Identify which cell holds the provided text, then report its [X, Y] central coordinate. 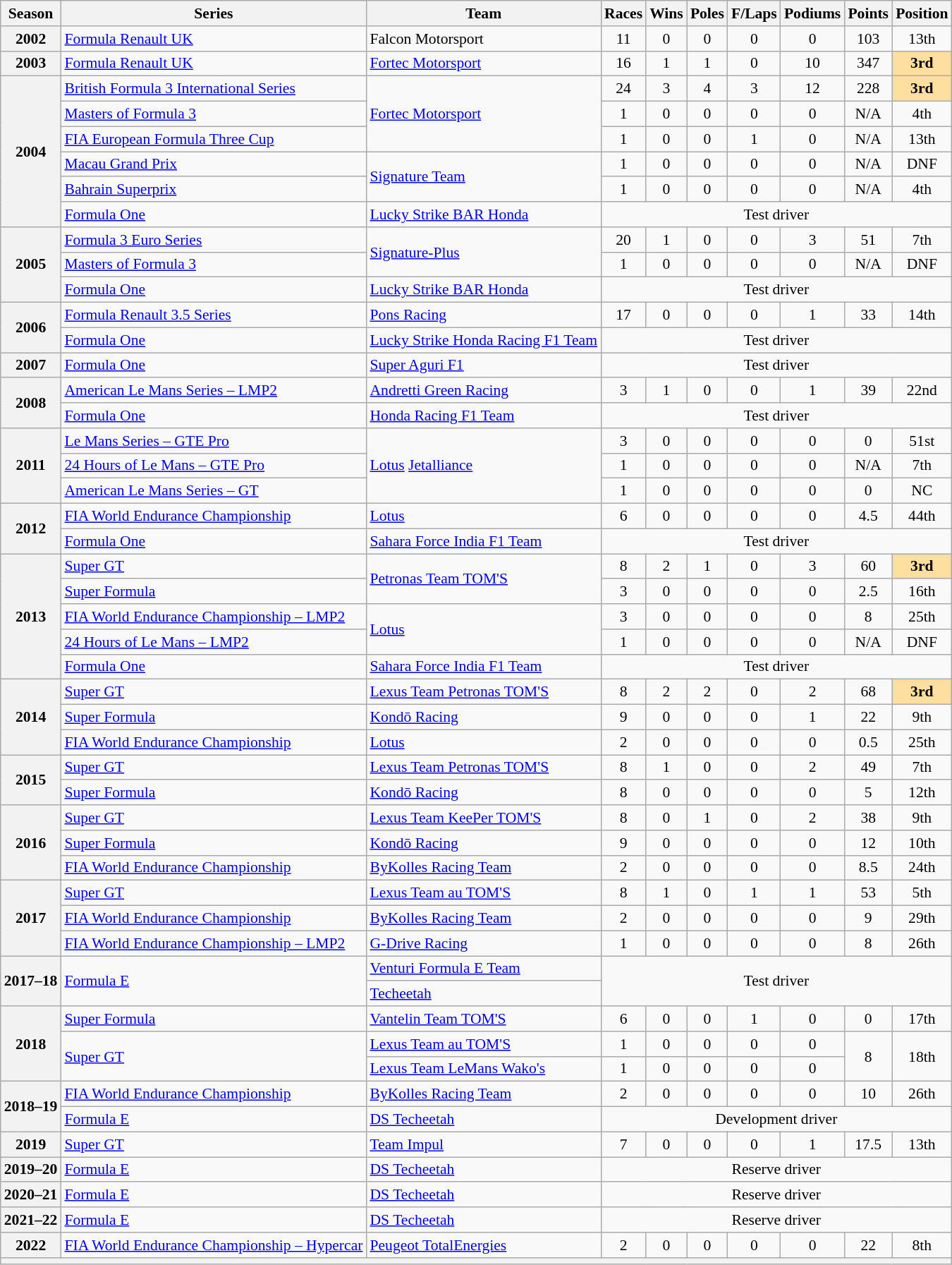
38 [868, 818]
2018–19 [31, 1106]
2022 [31, 1245]
14th [922, 315]
44th [922, 516]
G-Drive Racing [484, 943]
Series [213, 13]
2007 [31, 365]
4 [707, 89]
2005 [31, 265]
Season [31, 13]
51 [868, 240]
2019 [31, 1144]
American Le Mans Series – LMP2 [213, 391]
Formula 3 Euro Series [213, 240]
16th [922, 592]
53 [868, 893]
33 [868, 315]
2014 [31, 717]
2012 [31, 529]
NC [922, 491]
Falcon Motorsport [484, 39]
F/Laps [755, 13]
Super Aguri F1 [484, 365]
Venturi Formula E Team [484, 969]
2.5 [868, 592]
17 [623, 315]
24 Hours of Le Mans – LMP2 [213, 642]
103 [868, 39]
51st [922, 441]
2021–22 [31, 1220]
Wins [666, 13]
Podiums [812, 13]
Development driver [776, 1120]
Lexus Team KeePer TOM'S [484, 818]
7 [623, 1144]
2015 [31, 780]
10th [922, 843]
5 [868, 793]
2016 [31, 842]
Bahrain Superprix [213, 190]
5th [922, 893]
2019–20 [31, 1170]
British Formula 3 International Series [213, 89]
8.5 [868, 868]
Lucky Strike Honda Racing F1 Team [484, 340]
24 Hours of Le Mans – GTE Pro [213, 466]
2017–18 [31, 981]
11 [623, 39]
4.5 [868, 516]
228 [868, 89]
22nd [922, 391]
8th [922, 1245]
Andretti Green Racing [484, 391]
Vantelin Team TOM'S [484, 1019]
39 [868, 391]
16 [623, 63]
2013 [31, 617]
Poles [707, 13]
FIA World Endurance Championship – Hypercar [213, 1245]
Points [868, 13]
Signature-Plus [484, 253]
2003 [31, 63]
Lexus Team LeMans Wako's [484, 1069]
Honda Racing F1 Team [484, 416]
24 [623, 89]
Races [623, 13]
Le Mans Series – GTE Pro [213, 441]
Peugeot TotalEnergies [484, 1245]
Petronas Team TOM'S [484, 579]
49 [868, 768]
12th [922, 793]
Pons Racing [484, 315]
68 [868, 692]
2002 [31, 39]
2017 [31, 919]
17.5 [868, 1144]
2006 [31, 327]
2008 [31, 404]
2018 [31, 1044]
17th [922, 1019]
Signature Team [484, 176]
Formula Renault 3.5 Series [213, 315]
29th [922, 919]
347 [868, 63]
2020–21 [31, 1195]
FIA European Formula Three Cup [213, 139]
Techeetah [484, 994]
18th [922, 1057]
Lotus Jetalliance [484, 466]
Position [922, 13]
Team Impul [484, 1144]
Team [484, 13]
American Le Mans Series – GT [213, 491]
20 [623, 240]
2011 [31, 466]
Macau Grand Prix [213, 164]
24th [922, 868]
0.5 [868, 742]
2004 [31, 152]
60 [868, 567]
